Detect which cell encompasses the target text, then output its (X, Y) center coordinate. 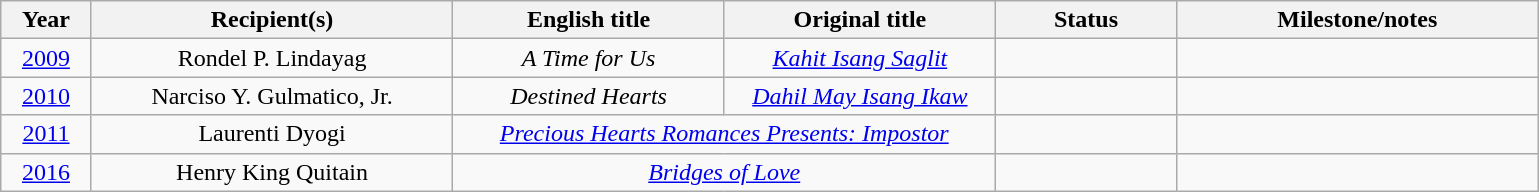
Precious Hearts Romances Presents: Impostor (724, 134)
A Time for Us (588, 58)
2011 (46, 134)
2016 (46, 172)
Kahit Isang Saglit (860, 58)
Dahil May Isang Ikaw (860, 96)
Destined Hearts (588, 96)
Milestone/notes (1357, 20)
Henry King Quitain (272, 172)
English title (588, 20)
Rondel P. Lindayag (272, 58)
Laurenti Dyogi (272, 134)
2009 (46, 58)
Narciso Y. Gulmatico, Jr. (272, 96)
Recipient(s) (272, 20)
Year (46, 20)
2010 (46, 96)
Bridges of Love (724, 172)
Status (1086, 20)
Original title (860, 20)
